Identify which cell holds the provided text, then report its [X, Y] central coordinate. 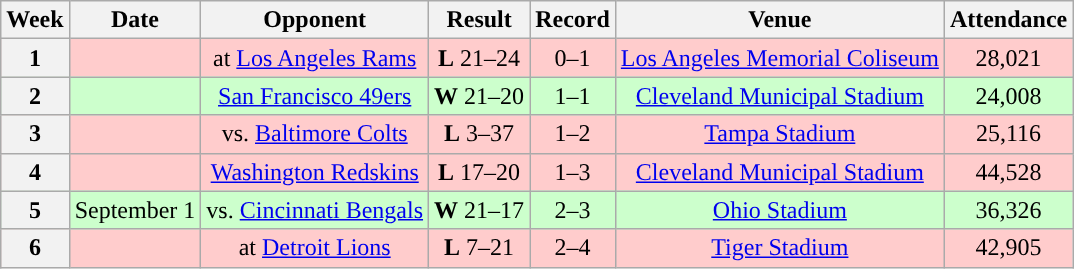
3 [35, 134]
L 3–37 [480, 134]
Tiger Stadium [780, 248]
1–3 [573, 172]
Tampa Stadium [780, 134]
Opponent [315, 20]
42,905 [1008, 248]
5 [35, 210]
28,021 [1008, 58]
W 21–17 [480, 210]
Result [480, 20]
San Francisco 49ers [315, 96]
2–4 [573, 248]
1–1 [573, 96]
at Los Angeles Rams [315, 58]
at Detroit Lions [315, 248]
2 [35, 96]
0–1 [573, 58]
L 21–24 [480, 58]
36,326 [1008, 210]
vs. Cincinnati Bengals [315, 210]
Record [573, 20]
Attendance [1008, 20]
24,008 [1008, 96]
25,116 [1008, 134]
Venue [780, 20]
Date [135, 20]
1 [35, 58]
Ohio Stadium [780, 210]
44,528 [1008, 172]
Washington Redskins [315, 172]
September 1 [135, 210]
6 [35, 248]
1–2 [573, 134]
L 17–20 [480, 172]
Week [35, 20]
Los Angeles Memorial Coliseum [780, 58]
vs. Baltimore Colts [315, 134]
4 [35, 172]
W 21–20 [480, 96]
2–3 [573, 210]
L 7–21 [480, 248]
